Scan for the cell matching the given text and deliver its (x, y) coordinate at center. 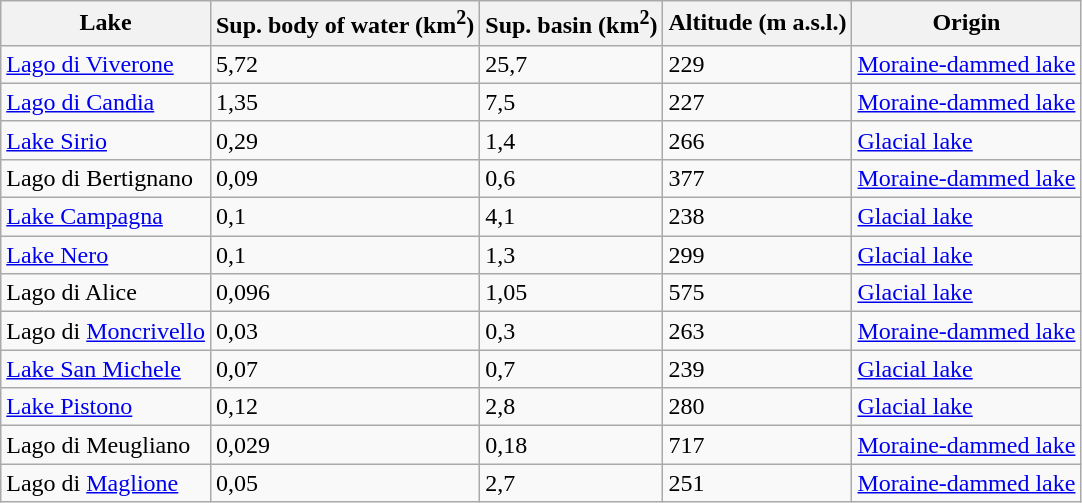
299 (758, 255)
Lago di Viverone (106, 64)
Altitude (m a.s.l.) (758, 24)
0,09 (344, 178)
0,3 (572, 331)
2,8 (572, 407)
1,05 (572, 293)
1,4 (572, 140)
263 (758, 331)
Sup. body of water (km2) (344, 24)
1,3 (572, 255)
266 (758, 140)
0,18 (572, 445)
Lake (106, 24)
7,5 (572, 102)
25,7 (572, 64)
1,35 (344, 102)
2,7 (572, 483)
0,7 (572, 369)
239 (758, 369)
Lake San Michele (106, 369)
238 (758, 217)
229 (758, 64)
575 (758, 293)
5,72 (344, 64)
377 (758, 178)
Lake Pistono (106, 407)
0,29 (344, 140)
Origin (966, 24)
Lago di Alice (106, 293)
717 (758, 445)
0,6 (572, 178)
227 (758, 102)
251 (758, 483)
Lago di Candia (106, 102)
0,12 (344, 407)
280 (758, 407)
Sup. basin (km2) (572, 24)
Lago di Meugliano (106, 445)
Lago di Maglione (106, 483)
Lago di Bertignano (106, 178)
0,029 (344, 445)
Lake Nero (106, 255)
Lago di Moncrivello (106, 331)
Lake Campagna (106, 217)
4,1 (572, 217)
0,07 (344, 369)
0,05 (344, 483)
Lake Sirio (106, 140)
0,03 (344, 331)
0,096 (344, 293)
